Scan for the cell matching the given text and deliver its (X, Y) coordinate at center. 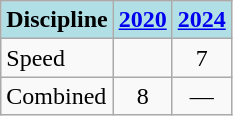
Speed (57, 58)
7 (202, 58)
2024 (202, 20)
Discipline (57, 20)
2020 (142, 20)
— (202, 96)
8 (142, 96)
Combined (57, 96)
